Identify which cell holds the provided text, then report its [x, y] central coordinate. 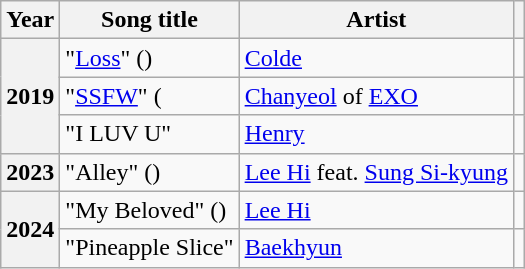
"I LUV U" [150, 134]
"My Beloved" () [150, 210]
"SSFW" ( [150, 96]
Year [30, 20]
2024 [30, 229]
"Loss" () [150, 58]
2023 [30, 172]
"Pineapple Slice" [150, 248]
2019 [30, 96]
Song title [150, 20]
Henry [376, 134]
Artist [376, 20]
Colde [376, 58]
Baekhyun [376, 248]
Lee Hi [376, 210]
Chanyeol of EXO [376, 96]
Lee Hi feat. Sung Si-kyung [376, 172]
"Alley" () [150, 172]
